From the cell containing the given text, extract its center point as [X, Y] coordinate. 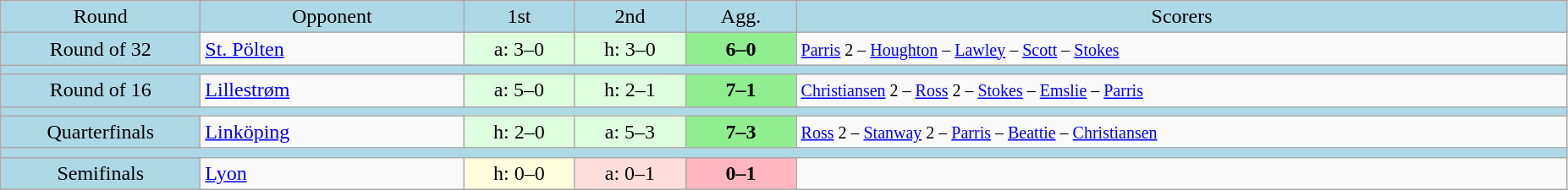
Round of 16 [101, 90]
6–0 [741, 49]
h: 3–0 [630, 49]
2nd [630, 17]
1st [520, 17]
Ross 2 – Stanway 2 – Parris – Beattie – Christiansen [1181, 132]
a: 5–0 [520, 90]
h: 2–1 [630, 90]
a: 5–3 [630, 132]
Agg. [741, 17]
Round [101, 17]
0–1 [741, 173]
7–1 [741, 90]
7–3 [741, 132]
Quarterfinals [101, 132]
h: 2–0 [520, 132]
Semifinals [101, 173]
Opponent [332, 17]
a: 3–0 [520, 49]
Linköping [332, 132]
St. Pölten [332, 49]
Parris 2 – Houghton – Lawley – Scott – Stokes [1181, 49]
a: 0–1 [630, 173]
Lillestrøm [332, 90]
Scorers [1181, 17]
h: 0–0 [520, 173]
Christiansen 2 – Ross 2 – Stokes – Emslie – Parris [1181, 90]
Lyon [332, 173]
Round of 32 [101, 49]
